Determine the (x, y) coordinate at the center of the cell enclosing the given text.  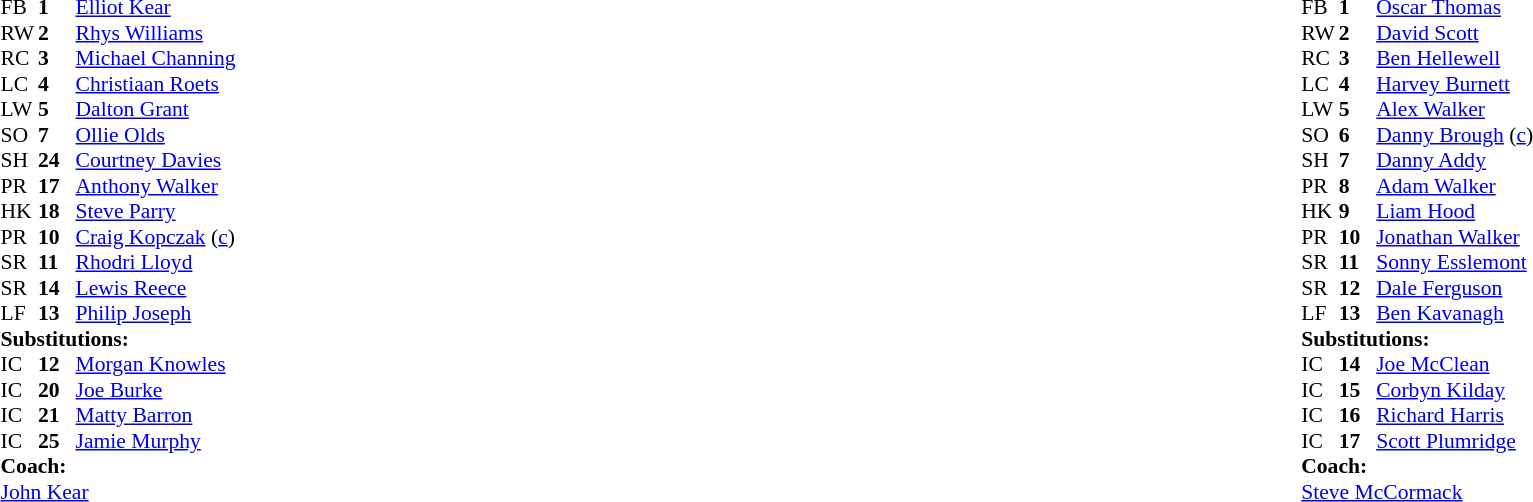
Scott Plumridge (1454, 441)
Joe McClean (1454, 365)
25 (57, 441)
16 (1358, 415)
Alex Walker (1454, 109)
8 (1358, 186)
Ben Hellewell (1454, 59)
Craig Kopczak (c) (156, 237)
Morgan Knowles (156, 365)
6 (1358, 135)
Ollie Olds (156, 135)
Christiaan Roets (156, 84)
Dale Ferguson (1454, 288)
Jonathan Walker (1454, 237)
Corbyn Kilday (1454, 390)
Adam Walker (1454, 186)
Danny Addy (1454, 161)
Courtney Davies (156, 161)
Ben Kavanagh (1454, 313)
9 (1358, 211)
Anthony Walker (156, 186)
Philip Joseph (156, 313)
15 (1358, 390)
David Scott (1454, 33)
18 (57, 211)
Rhodri Lloyd (156, 263)
Danny Brough (c) (1454, 135)
Matty Barron (156, 415)
24 (57, 161)
21 (57, 415)
Sonny Esslemont (1454, 263)
Harvey Burnett (1454, 84)
Rhys Williams (156, 33)
Steve Parry (156, 211)
20 (57, 390)
Liam Hood (1454, 211)
Lewis Reece (156, 288)
Joe Burke (156, 390)
Richard Harris (1454, 415)
Jamie Murphy (156, 441)
Dalton Grant (156, 109)
Michael Channing (156, 59)
